From the cell containing the given text, extract its center point as [X, Y] coordinate. 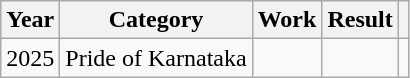
Category [156, 20]
Year [30, 20]
Work [287, 20]
Result [360, 20]
2025 [30, 58]
Pride of Karnataka [156, 58]
